Pinpoint the cell where the given text exists, returning its [X, Y] midpoint coordinate. 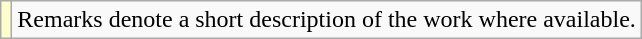
Remarks denote a short description of the work where available. [327, 20]
